Locate the cell with the specified text and output its [X, Y] center coordinate. 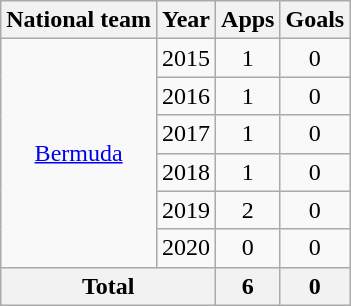
Goals [315, 20]
Apps [248, 20]
Bermuda [79, 153]
6 [248, 286]
2017 [186, 134]
2020 [186, 248]
Total [108, 286]
National team [79, 20]
Year [186, 20]
2019 [186, 210]
2018 [186, 172]
2016 [186, 96]
2 [248, 210]
2015 [186, 58]
